Return (x, y) of the center of cell containing provided text 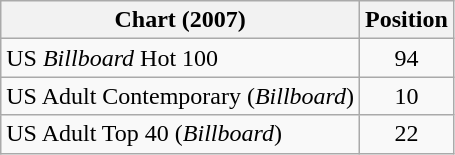
US Adult Contemporary (Billboard) (180, 96)
US Adult Top 40 (Billboard) (180, 134)
22 (407, 134)
US Billboard Hot 100 (180, 58)
Chart (2007) (180, 20)
Position (407, 20)
10 (407, 96)
94 (407, 58)
